Pinpoint the cell where the given text exists, returning its (x, y) midpoint coordinate. 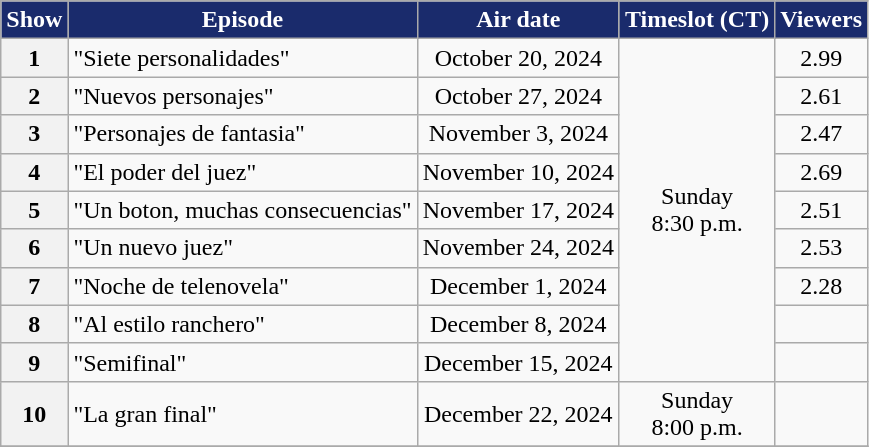
"Nuevos personajes" (242, 96)
"La gran final" (242, 414)
2.69 (822, 172)
"Siete personalidades" (242, 58)
10 (34, 414)
Show (34, 20)
"Noche de telenovela" (242, 286)
2.28 (822, 286)
"Semifinal" (242, 362)
October 20, 2024 (518, 58)
Sunday 8:00 p.m. (696, 414)
9 (34, 362)
1 (34, 58)
"Al estilo ranchero" (242, 324)
November 24, 2024 (518, 248)
2.51 (822, 210)
December 15, 2024 (518, 362)
November 17, 2024 (518, 210)
Episode (242, 20)
8 (34, 324)
Viewers (822, 20)
2.47 (822, 134)
"Personajes de fantasia" (242, 134)
October 27, 2024 (518, 96)
Sunday 8:30 p.m. (696, 210)
5 (34, 210)
6 (34, 248)
"Un boton, muchas consecuencias" (242, 210)
3 (34, 134)
Timeslot (CT) (696, 20)
November 10, 2024 (518, 172)
4 (34, 172)
December 22, 2024 (518, 414)
7 (34, 286)
"Un nuevo juez" (242, 248)
2.99 (822, 58)
December 8, 2024 (518, 324)
Air date (518, 20)
November 3, 2024 (518, 134)
2.61 (822, 96)
December 1, 2024 (518, 286)
"El poder del juez" (242, 172)
2.53 (822, 248)
2 (34, 96)
